Pinpoint the cell where the given text exists, returning its (X, Y) midpoint coordinate. 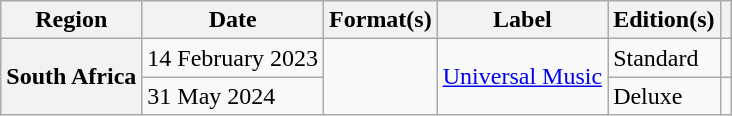
Format(s) (381, 20)
Standard (664, 58)
14 February 2023 (233, 58)
Region (72, 20)
Date (233, 20)
South Africa (72, 77)
31 May 2024 (233, 96)
Label (522, 20)
Deluxe (664, 96)
Edition(s) (664, 20)
Universal Music (522, 77)
